Return the (X, Y) coordinate for the center point of the cell that contains the specified text.  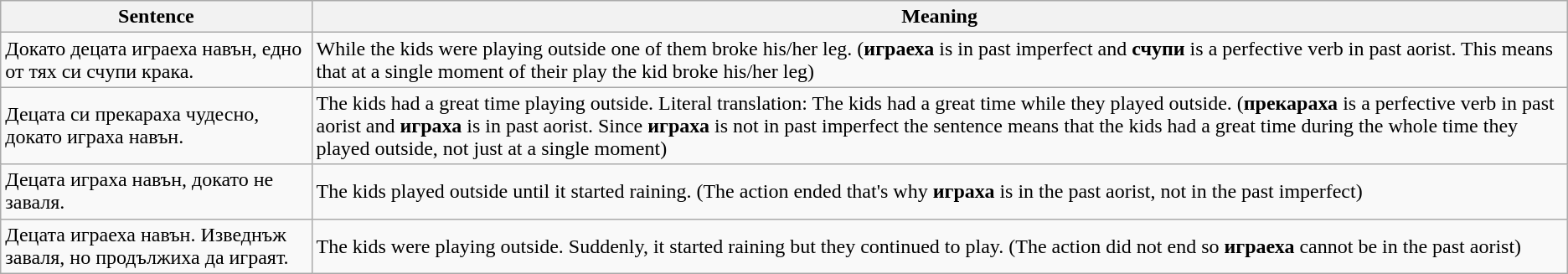
Децата играха навън, докато не заваля. (156, 191)
Sentence (156, 17)
Децата си прекараха чудесно, докато играха навън. (156, 126)
Децата играеха навън. Изведнъж заваля, но продължиха да играят. (156, 246)
Докато децата играеха навън, едно от тях си счупи крака. (156, 60)
The kids played outside until it started raining. (The action ended that's why играха is in the past aorist, not in the past imperfect) (940, 191)
Meaning (940, 17)
